Find where the given text appears and provide that cell's center as (X, Y) coordinate. 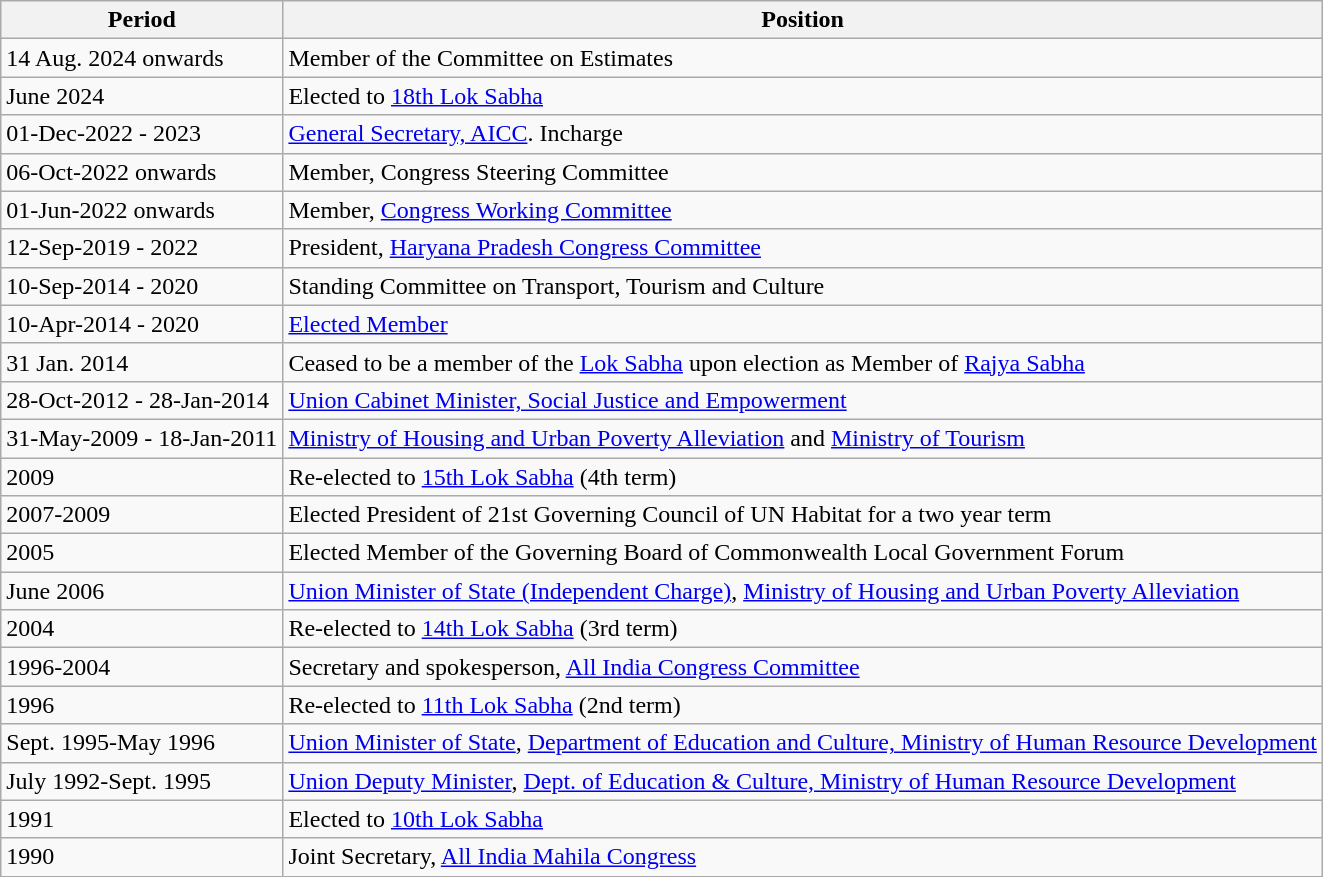
01-Dec-2022 - 2023 (142, 134)
Period (142, 20)
Standing Committee on Transport, Tourism and Culture (803, 286)
2004 (142, 629)
1991 (142, 819)
2007-2009 (142, 515)
Elected to 18th Lok Sabha (803, 96)
Position (803, 20)
Elected Member of the Governing Board of Commonwealth Local Government Forum (803, 553)
Re-elected to 14th Lok Sabha (3rd term) (803, 629)
Union Minister of State (Independent Charge), Ministry of Housing and Urban Poverty Alleviation (803, 591)
10-Apr-2014 - 2020 (142, 324)
1990 (142, 857)
Re-elected to 11th Lok Sabha (2nd term) (803, 705)
06-Oct-2022 onwards (142, 172)
31 Jan. 2014 (142, 362)
Member, Congress Steering Committee (803, 172)
July 1992-Sept. 1995 (142, 781)
1996 (142, 705)
Elected to 10th Lok Sabha (803, 819)
31-May-2009 - 18-Jan-2011 (142, 438)
Member, Congress Working Committee (803, 210)
1996-2004 (142, 667)
2009 (142, 477)
Ministry of Housing and Urban Poverty Alleviation and Ministry of Tourism (803, 438)
Ceased to be a member of the Lok Sabha upon election as Member of Rajya Sabha (803, 362)
Re-elected to 15th Lok Sabha (4th term) (803, 477)
12-Sep-2019 - 2022 (142, 248)
01-Jun-2022 onwards (142, 210)
Union Minister of State, Department of Education and Culture, Ministry of Human Resource Development (803, 743)
Joint Secretary, All India Mahila Congress (803, 857)
Union Cabinet Minister, Social Justice and Empowerment (803, 400)
2005 (142, 553)
14 Aug. 2024 onwards (142, 58)
Secretary and spokesperson, All India Congress Committee (803, 667)
Member of the Committee on Estimates (803, 58)
Elected Member (803, 324)
President, Haryana Pradesh Congress Committee (803, 248)
Elected President of 21st Governing Council of UN Habitat for a two year term (803, 515)
28-Oct-2012 - 28-Jan-2014 (142, 400)
Sept. 1995-May 1996 (142, 743)
10-Sep-2014 - 2020 (142, 286)
Union Deputy Minister, Dept. of Education & Culture, Ministry of Human Resource Development (803, 781)
General Secretary, AICC. Incharge (803, 134)
June 2024 (142, 96)
June 2006 (142, 591)
